Provide the [X, Y] coordinate of the cell's center where the given text is located.  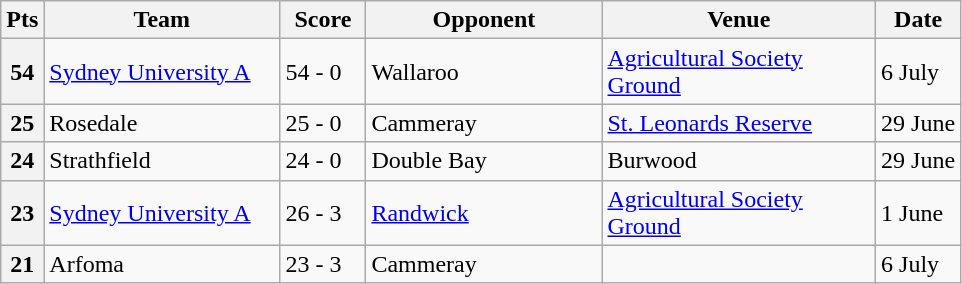
Rosedale [162, 123]
Venue [739, 20]
Score [323, 20]
23 [22, 212]
24 - 0 [323, 161]
Wallaroo [484, 72]
54 [22, 72]
26 - 3 [323, 212]
24 [22, 161]
Randwick [484, 212]
Arfoma [162, 264]
Pts [22, 20]
25 [22, 123]
Team [162, 20]
Date [918, 20]
St. Leonards Reserve [739, 123]
21 [22, 264]
1 June [918, 212]
25 - 0 [323, 123]
23 - 3 [323, 264]
Opponent [484, 20]
Double Bay [484, 161]
Burwood [739, 161]
Strathfield [162, 161]
54 - 0 [323, 72]
